Scan for the cell matching the given text and deliver its [X, Y] coordinate at center. 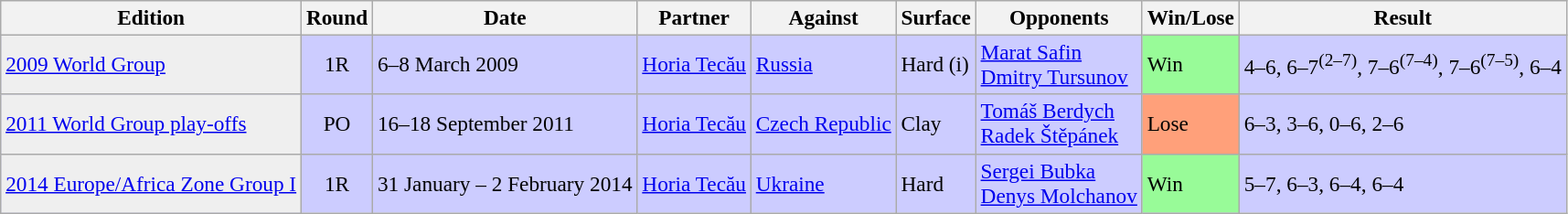
Clay [936, 124]
Marat Safin Dmitry Tursunov [1059, 64]
4–6, 6–7(2–7), 7–6(7–4), 7–6(7–5), 6–4 [1403, 64]
Round [337, 17]
2014 Europe/Africa Zone Group I [152, 183]
Result [1403, 17]
Sergei Bubka Denys Molchanov [1059, 183]
Opponents [1059, 17]
5–7, 6–3, 6–4, 6–4 [1403, 183]
Czech Republic [823, 124]
Russia [823, 64]
Edition [152, 17]
Partner [694, 17]
31 January – 2 February 2014 [505, 183]
6–3, 3–6, 0–6, 2–6 [1403, 124]
2011 World Group play-offs [152, 124]
Lose [1190, 124]
Date [505, 17]
Against [823, 17]
Tomáš Berdych Radek Štěpánek [1059, 124]
2009 World Group [152, 64]
16–18 September 2011 [505, 124]
Surface [936, 17]
Ukraine [823, 183]
Hard [936, 183]
Win/Lose [1190, 17]
Hard (i) [936, 64]
6–8 March 2009 [505, 64]
PO [337, 124]
